Extract the [X, Y] coordinate from the center of the cell holding the provided text.  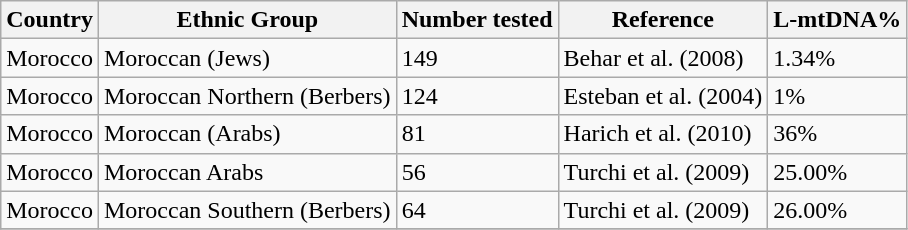
64 [477, 210]
Moroccan (Jews) [247, 58]
124 [477, 96]
L-mtDNA% [838, 20]
Country [50, 20]
36% [838, 134]
1.34% [838, 58]
Number tested [477, 20]
81 [477, 134]
56 [477, 172]
Reference [663, 20]
Moroccan Arabs [247, 172]
Behar et al. (2008) [663, 58]
149 [477, 58]
Moroccan Northern (Berbers) [247, 96]
Esteban et al. (2004) [663, 96]
Harich et al. (2010) [663, 134]
26.00% [838, 210]
25.00% [838, 172]
Ethnic Group [247, 20]
Moroccan (Arabs) [247, 134]
1% [838, 96]
Moroccan Southern (Berbers) [247, 210]
